Pinpoint the cell where the given text exists, returning its [x, y] midpoint coordinate. 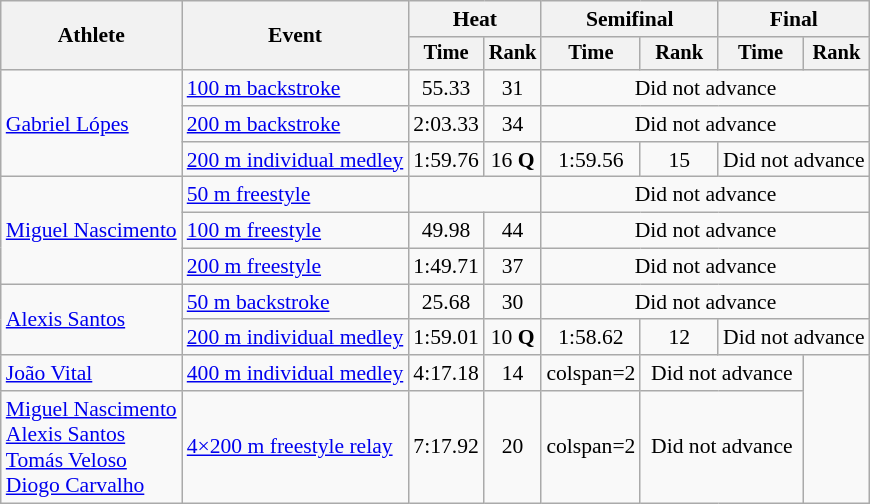
4:17.18 [446, 373]
34 [513, 124]
50 m freestyle [296, 195]
2:03.33 [446, 124]
4×200 m freestyle relay [296, 447]
7:17.92 [446, 447]
16 Q [513, 160]
12 [679, 338]
20 [513, 447]
Alexis Santos [92, 320]
1:58.62 [590, 338]
1:59.01 [446, 338]
Miguel NascimentoAlexis SantosTomás VelosoDiogo Carvalho [92, 447]
50 m backstroke [296, 302]
25.68 [446, 302]
Miguel Nascimento [92, 230]
Athlete [92, 36]
1:59.56 [590, 160]
30 [513, 302]
Semifinal [630, 19]
Gabriel Lópes [92, 124]
200 m freestyle [296, 267]
200 m backstroke [296, 124]
55.33 [446, 88]
100 m backstroke [296, 88]
Event [296, 36]
100 m freestyle [296, 231]
400 m individual medley [296, 373]
44 [513, 231]
15 [679, 160]
Final [794, 19]
João Vital [92, 373]
Heat [474, 19]
1:59.76 [446, 160]
31 [513, 88]
10 Q [513, 338]
14 [513, 373]
37 [513, 267]
49.98 [446, 231]
1:49.71 [446, 267]
